Identify which cell holds the provided text, then report its (X, Y) central coordinate. 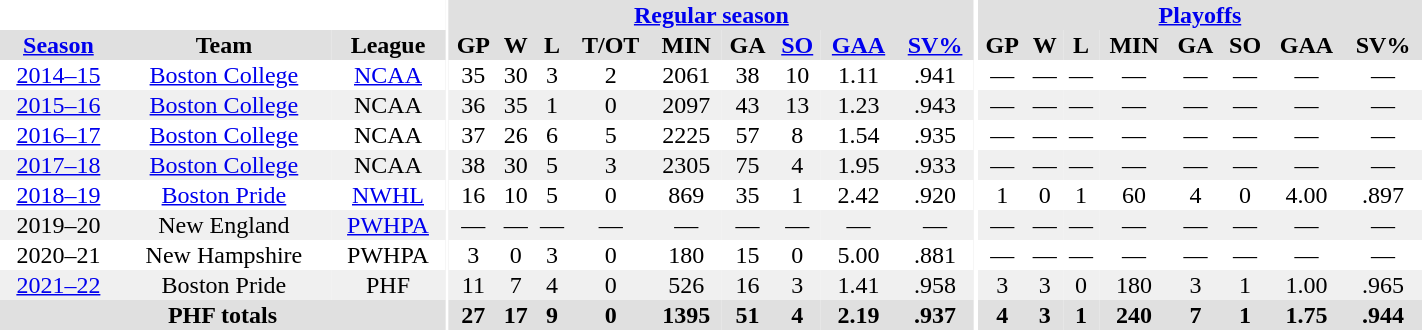
1.54 (859, 135)
37 (474, 135)
.897 (1383, 195)
60 (1134, 195)
1.11 (859, 75)
Season (58, 45)
2014–15 (58, 75)
5.00 (859, 255)
2.42 (859, 195)
2020–21 (58, 255)
1395 (686, 315)
Regular season (712, 15)
1.95 (859, 165)
.941 (934, 75)
27 (474, 315)
2225 (686, 135)
.937 (934, 315)
2015–16 (58, 105)
1.75 (1307, 315)
PHF totals (222, 315)
.935 (934, 135)
526 (686, 285)
4.00 (1307, 195)
6 (552, 135)
.958 (934, 285)
New Hampshire (224, 255)
13 (798, 105)
1.00 (1307, 285)
2061 (686, 75)
.920 (934, 195)
Team (224, 45)
2017–18 (58, 165)
36 (474, 105)
8 (798, 135)
75 (747, 165)
2097 (686, 105)
17 (516, 315)
869 (686, 195)
PHF (388, 285)
2.19 (859, 315)
NWHL (388, 195)
240 (1134, 315)
League (388, 45)
43 (747, 105)
.943 (934, 105)
2 (610, 75)
2019–20 (58, 225)
2016–17 (58, 135)
New England (224, 225)
.965 (1383, 285)
2021–22 (58, 285)
T/OT (610, 45)
.881 (934, 255)
9 (552, 315)
1.23 (859, 105)
.933 (934, 165)
15 (747, 255)
2018–19 (58, 195)
26 (516, 135)
57 (747, 135)
Playoffs (1200, 15)
11 (474, 285)
.944 (1383, 315)
2305 (686, 165)
51 (747, 315)
1.41 (859, 285)
